Detect which cell encompasses the target text, then output its [X, Y] center coordinate. 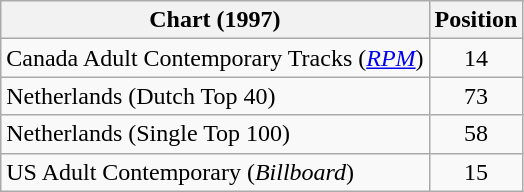
Chart (1997) [215, 20]
Canada Adult Contemporary Tracks (RPM) [215, 58]
US Adult Contemporary (Billboard) [215, 172]
Netherlands (Dutch Top 40) [215, 96]
14 [476, 58]
73 [476, 96]
15 [476, 172]
Position [476, 20]
Netherlands (Single Top 100) [215, 134]
58 [476, 134]
